Return [x, y] of the center of cell containing provided text 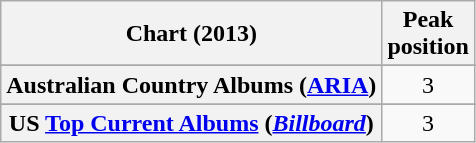
Peakposition [428, 34]
Chart (2013) [192, 34]
US Top Current Albums (Billboard) [192, 123]
Australian Country Albums (ARIA) [192, 85]
